Identify which cell holds the provided text, then report its [x, y] central coordinate. 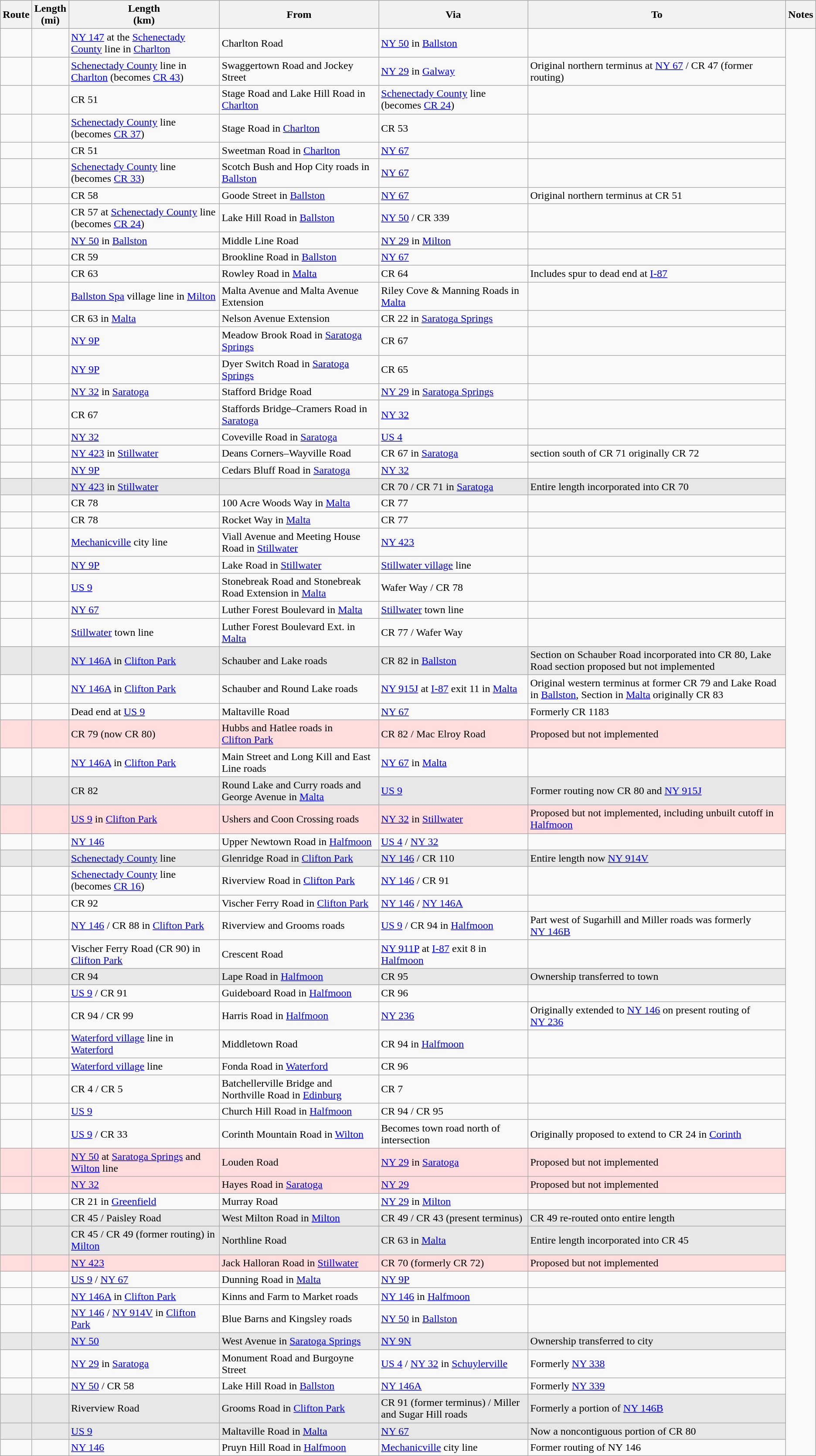
Guideboard Road in Halfmoon [299, 993]
Becomes town road north of intersection [453, 1134]
Middletown Road [299, 1044]
Notes [801, 15]
Maltaville Road in Malta [299, 1431]
West Avenue in Saratoga Springs [299, 1341]
Hubbs and Hatlee roads in Clifton Park [299, 734]
Main Street and Long Kill and East Line roads [299, 762]
Length(mi) [50, 15]
Waterford village line in Waterford [144, 1044]
Former routing of NY 146 [657, 1448]
NY 67 in Malta [453, 762]
CR 94 / CR 99 [144, 1015]
Ownership transferred to town [657, 976]
Riverview Road in Clifton Park [299, 881]
Schauber and Round Lake roads [299, 689]
Dunning Road in Malta [299, 1279]
Luther Forest Boulevard Ext. in Malta [299, 632]
From [299, 15]
Corinth Mountain Road in Wilton [299, 1134]
Charlton Road [299, 43]
Schenectady County line [144, 858]
Dyer Switch Road in Saratoga Springs [299, 370]
US 4 [453, 437]
Riley Cove & Manning Roads in Malta [453, 296]
CR 70 (formerly CR 72) [453, 1263]
Upper Newtown Road in Halfmoon [299, 842]
Original western terminus at former CR 79 and Lake Road in Ballston, Section in Malta originally CR 83 [657, 689]
Former routing now CR 80 and NY 915J [657, 791]
Stillwater village line [453, 565]
Jack Halloran Road in Stillwater [299, 1263]
Lape Road in Halfmoon [299, 976]
To [657, 15]
US 9 / NY 67 [144, 1279]
CR 95 [453, 976]
NY 911P at I-87 exit 8 in Halfmoon [453, 954]
NY 146 / CR 110 [453, 858]
Wafer Way / CR 78 [453, 587]
Glenridge Road in Clifton Park [299, 858]
NY 9N [453, 1341]
Riverview Road [144, 1408]
Northline Road [299, 1240]
Kinns and Farm to Market roads [299, 1296]
Nelson Avenue Extension [299, 319]
CR 94 in Halfmoon [453, 1044]
Formerly NY 338 [657, 1363]
Sweetman Road in Charlton [299, 150]
Originally proposed to extend to CR 24 in Corinth [657, 1134]
US 4 / NY 32 [453, 842]
CR 4 / CR 5 [144, 1089]
NY 146 in Halfmoon [453, 1296]
Fonda Road in Waterford [299, 1067]
Staffords Bridge–Cramers Road in Saratoga [299, 414]
CR 82 [144, 791]
Schenectady County line (becomes CR 33) [144, 173]
CR 65 [453, 370]
Original northern terminus at NY 67 / CR 47 (former routing) [657, 72]
NY 146 / CR 88 in Clifton Park [144, 925]
CR 22 in Saratoga Springs [453, 319]
CR 77 / Wafer Way [453, 632]
Maltaville Road [299, 712]
US 9 / CR 94 in Halfmoon [453, 925]
Monument Road and Burgoyne Street [299, 1363]
US 9 / CR 91 [144, 993]
CR 45 / Paisley Road [144, 1218]
US 9 in Clifton Park [144, 819]
Batchellerville Bridge and Northville Road in Edinburg [299, 1089]
CR 92 [144, 903]
NY 915J at I-87 exit 11 in Malta [453, 689]
Swaggertown Road and Jockey Street [299, 72]
NY 29 in Galway [453, 72]
Originally extended to NY 146 on present routing of NY 236 [657, 1015]
Entire length now NY 914V [657, 858]
CR 82 in Ballston [453, 661]
Vischer Ferry Road (CR 90) in Clifton Park [144, 954]
Stafford Bridge Road [299, 392]
CR 94 / CR 95 [453, 1112]
Hayes Road in Saratoga [299, 1185]
NY 50 [144, 1341]
section south of CR 71 originally CR 72 [657, 454]
NY 32 in Stillwater [453, 819]
CR 94 [144, 976]
CR 58 [144, 195]
Stage Road in Charlton [299, 128]
CR 49 / CR 43 (present terminus) [453, 1218]
NY 147 at the Schenectady County line in Charlton [144, 43]
Schenectady County line (becomes CR 37) [144, 128]
NY 29 [453, 1185]
CR 82 / Mac Elroy Road [453, 734]
NY 146A [453, 1386]
NY 50 at Saratoga Springs and Wilton line [144, 1163]
Viall Avenue and Meeting House Road in Stillwater [299, 542]
Waterford village line [144, 1067]
Deans Corners–Wayville Road [299, 454]
NY 32 in Saratoga [144, 392]
Blue Barns and Kingsley roads [299, 1319]
Pruyn Hill Road in Halfmoon [299, 1448]
NY 50 / CR 58 [144, 1386]
Lake Road in Stillwater [299, 565]
Section on Schauber Road incorporated into CR 80, Lake Road section proposed but not implemented [657, 661]
Ushers and Coon Crossing roads [299, 819]
Formerly a portion of NY 146B [657, 1408]
Brookline Road in Ballston [299, 257]
NY 146 / CR 91 [453, 881]
Rocket Way in Malta [299, 520]
Louden Road [299, 1163]
Schenectady County line (becomes CR 16) [144, 881]
Vischer Ferry Road in Clifton Park [299, 903]
CR 53 [453, 128]
CR 59 [144, 257]
CR 63 [144, 273]
CR 64 [453, 273]
Schauber and Lake roads [299, 661]
Part west of Sugarhill and Miller roads was formerly NY 146B [657, 925]
Entire length incorporated into CR 45 [657, 1240]
CR 21 in Greenfield [144, 1201]
Stage Road and Lake Hill Road in Charlton [299, 99]
Cedars Bluff Road in Saratoga [299, 470]
Stonebreak Road and Stonebreak Road Extension in Malta [299, 587]
CR 67 in Saratoga [453, 454]
CR 49 re-routed onto entire length [657, 1218]
Coveville Road in Saratoga [299, 437]
Luther Forest Boulevard in Malta [299, 610]
West Milton Road in Milton [299, 1218]
Formerly NY 339 [657, 1386]
Middle Line Road [299, 240]
Ballston Spa village line in Milton [144, 296]
Entire length incorporated into CR 70 [657, 487]
Ownership transferred to city [657, 1341]
Dead end at US 9 [144, 712]
Length(km) [144, 15]
NY 50 / CR 339 [453, 218]
CR 7 [453, 1089]
CR 70 / CR 71 in Saratoga [453, 487]
NY 236 [453, 1015]
Round Lake and Curry roads and George Avenue in Malta [299, 791]
CR 91 (former terminus) / Miller and Sugar Hill roads [453, 1408]
Proposed but not implemented, including unbuilt cutoff in Halfmoon [657, 819]
NY 146 / NY 146A [453, 903]
Church Hill Road in Halfmoon [299, 1112]
Now a noncontiguous portion of CR 80 [657, 1431]
Scotch Bush and Hop City roads in Ballston [299, 173]
US 4 / NY 32 in Schuylerville [453, 1363]
Via [453, 15]
Malta Avenue and Malta Avenue Extension [299, 296]
Harris Road in Halfmoon [299, 1015]
Meadow Brook Road in Saratoga Springs [299, 341]
Schenectady County line in Charlton (becomes CR 43) [144, 72]
Riverview and Grooms roads [299, 925]
100 Acre Woods Way in Malta [299, 503]
Includes spur to dead end at I-87 [657, 273]
Original northern terminus at CR 51 [657, 195]
Crescent Road [299, 954]
Rowley Road in Malta [299, 273]
US 9 / CR 33 [144, 1134]
Formerly CR 1183 [657, 712]
CR 57 at Schenectady County line (becomes CR 24) [144, 218]
Schenectady County line (becomes CR 24) [453, 99]
Route [16, 15]
NY 146 / NY 914V in Clifton Park [144, 1319]
CR 79 (now CR 80) [144, 734]
Murray Road [299, 1201]
NY 29 in Saratoga Springs [453, 392]
CR 45 / CR 49 (former routing) in Milton [144, 1240]
Goode Street in Ballston [299, 195]
Grooms Road in Clifton Park [299, 1408]
